Search for the cell housing the specified text and yield its [x, y] center coordinate. 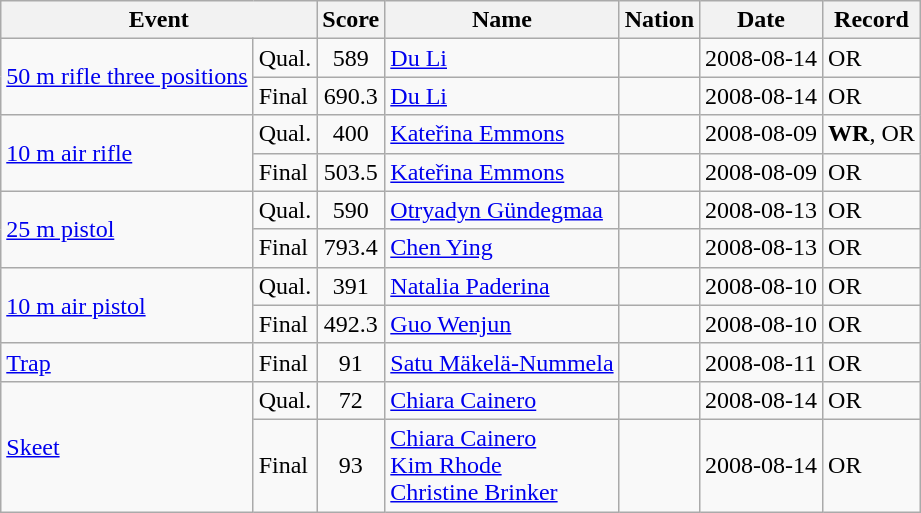
492.3 [351, 324]
93 [351, 465]
Score [351, 20]
Date [762, 20]
503.5 [351, 172]
589 [351, 58]
690.3 [351, 96]
10 m air pistol [127, 305]
WR, OR [872, 134]
Chiara CaineroKim RhodeChristine Brinker [502, 465]
590 [351, 210]
Skeet [127, 446]
400 [351, 134]
Record [872, 20]
2008-08-11 [762, 362]
Satu Mäkelä-Nummela [502, 362]
Natalia Paderina [502, 286]
91 [351, 362]
Nation [659, 20]
793.4 [351, 248]
72 [351, 400]
Guo Wenjun [502, 324]
Event [159, 20]
391 [351, 286]
Name [502, 20]
50 m rifle three positions [127, 77]
10 m air rifle [127, 153]
25 m pistol [127, 229]
Chen Ying [502, 248]
Otryadyn Gündegmaa [502, 210]
Chiara Cainero [502, 400]
Trap [127, 362]
